For the text-containing cell, return its midpoint in (X, Y) coordinate format. 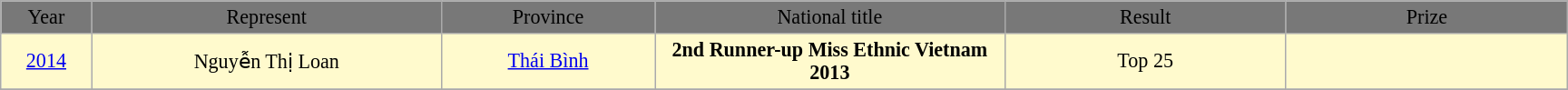
Prize (1426, 16)
2nd Runner-up Miss Ethnic Vietnam 2013 (829, 60)
Nguyễn Thị Loan (267, 60)
National title (829, 16)
Top 25 (1145, 60)
Province (548, 16)
Year (46, 16)
2014 (46, 60)
Result (1145, 16)
Represent (267, 16)
Thái Bình (548, 60)
